Return [X, Y] of the center of cell containing provided text 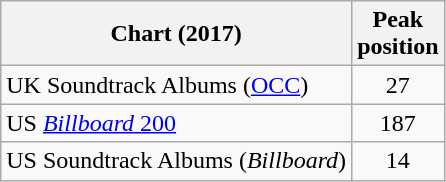
Chart (2017) [176, 34]
US Billboard 200 [176, 123]
UK Soundtrack Albums (OCC) [176, 85]
Peakposition [398, 34]
187 [398, 123]
14 [398, 161]
27 [398, 85]
US Soundtrack Albums (Billboard) [176, 161]
